Detect which cell encompasses the target text, then output its [X, Y] center coordinate. 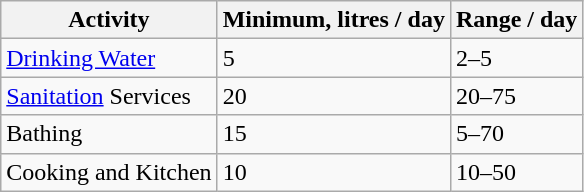
Drinking Water [109, 58]
20–75 [516, 96]
15 [334, 134]
Bathing [109, 134]
Sanitation Services [109, 96]
5 [334, 58]
Minimum, litres / day [334, 20]
2–5 [516, 58]
Range / day [516, 20]
10–50 [516, 172]
Cooking and Kitchen [109, 172]
10 [334, 172]
5–70 [516, 134]
Activity [109, 20]
20 [334, 96]
